Provide the [X, Y] coordinate of the cell's center where the given text is located.  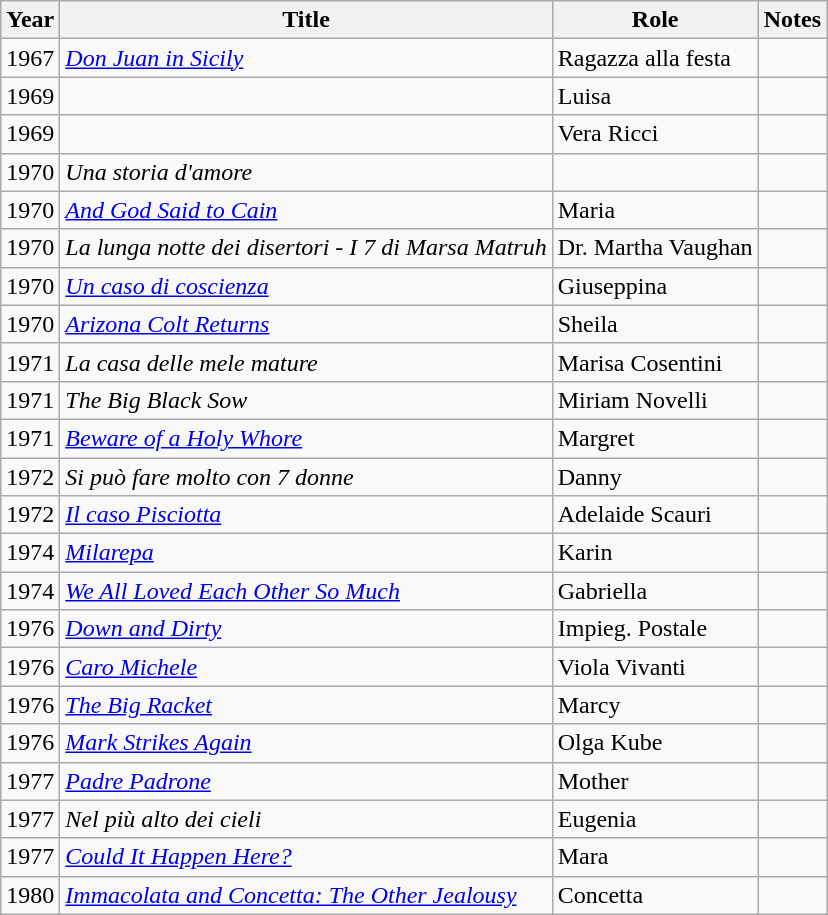
Gabriella [655, 591]
Title [306, 20]
La lunga notte dei disertori - I 7 di Marsa Matruh [306, 248]
Ragazza alla festa [655, 58]
Caro Michele [306, 667]
Down and Dirty [306, 629]
Milarepa [306, 553]
1967 [30, 58]
Mark Strikes Again [306, 743]
La casa delle mele mature [306, 362]
1980 [30, 895]
The Big Black Sow [306, 400]
Un caso di coscienza [306, 286]
Danny [655, 477]
Padre Padrone [306, 781]
Vera Ricci [655, 134]
Viola Vivanti [655, 667]
And God Said to Cain [306, 210]
Could It Happen Here? [306, 857]
Una storia d'amore [306, 172]
Mara [655, 857]
Il caso Pisciotta [306, 515]
Notes [792, 20]
Mother [655, 781]
Sheila [655, 324]
Role [655, 20]
Karin [655, 553]
Marcy [655, 705]
Beware of a Holy Whore [306, 438]
Nel più alto dei cieli [306, 819]
Maria [655, 210]
Eugenia [655, 819]
Luisa [655, 96]
We All Loved Each Other So Much [306, 591]
Concetta [655, 895]
Giuseppina [655, 286]
Don Juan in Sicily [306, 58]
Adelaide Scauri [655, 515]
Marisa Cosentini [655, 362]
Year [30, 20]
Olga Kube [655, 743]
The Big Racket [306, 705]
Immacolata and Concetta: The Other Jealousy [306, 895]
Arizona Colt Returns [306, 324]
Miriam Novelli [655, 400]
Margret [655, 438]
Impieg. Postale [655, 629]
Dr. Martha Vaughan [655, 248]
Si può fare molto con 7 donne [306, 477]
